Return (X, Y) of the center of cell containing provided text 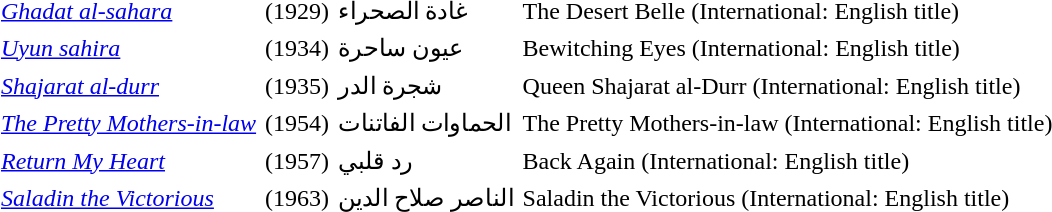
عيون ساحرة (426, 47)
(1935) (297, 85)
(1954) (297, 123)
(1957) (297, 160)
رد قلبي (426, 160)
شجرة الدر (426, 85)
(1934) (297, 47)
الحماوات الفاتنات (426, 123)
